Find where the given text appears and provide that cell's center as (X, Y) coordinate. 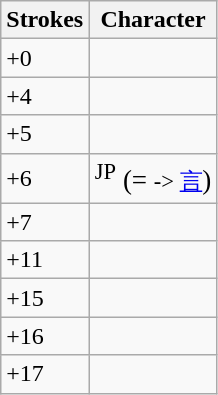
+15 (45, 298)
+7 (45, 222)
+5 (45, 134)
Character (154, 20)
+0 (45, 58)
+17 (45, 374)
+4 (45, 96)
+6 (45, 178)
Strokes (45, 20)
JP (= -> 言) (154, 178)
+11 (45, 260)
+16 (45, 336)
